Extract the [x, y] coordinate from the center of the cell holding the provided text.  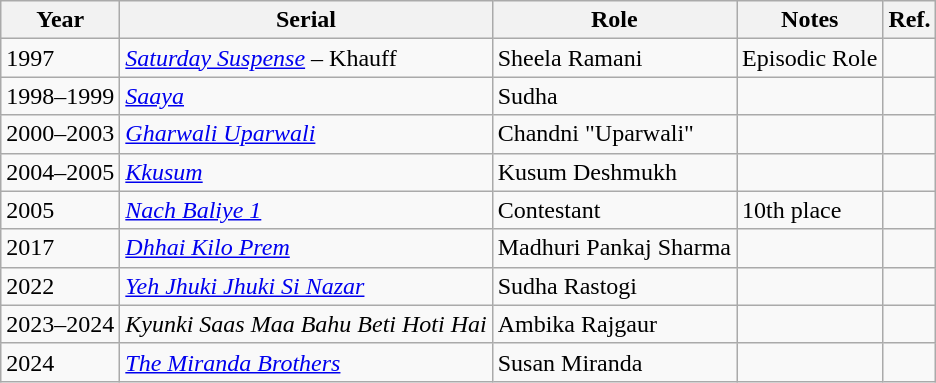
Susan Miranda [614, 362]
The Miranda Brothers [306, 362]
1998–1999 [60, 96]
Yeh Jhuki Jhuki Si Nazar [306, 286]
Kkusum [306, 172]
Episodic Role [810, 58]
2022 [60, 286]
2000–2003 [60, 134]
2005 [60, 210]
2024 [60, 362]
Kusum Deshmukh [614, 172]
Year [60, 20]
2004–2005 [60, 172]
Serial [306, 20]
Role [614, 20]
Kyunki Saas Maa Bahu Beti Hoti Hai [306, 324]
2023–2024 [60, 324]
Saturday Suspense – Khauff [306, 58]
Sudha [614, 96]
2017 [60, 248]
1997 [60, 58]
Sudha Rastogi [614, 286]
Gharwali Uparwali [306, 134]
Ref. [910, 20]
Nach Baliye 1 [306, 210]
Notes [810, 20]
Contestant [614, 210]
Sheela Ramani [614, 58]
Chandni "Uparwali" [614, 134]
Dhhai Kilo Prem [306, 248]
Madhuri Pankaj Sharma [614, 248]
Saaya [306, 96]
10th place [810, 210]
Ambika Rajgaur [614, 324]
